Capture the cell that displays the provided text and extract its [X, Y] central coordinate. 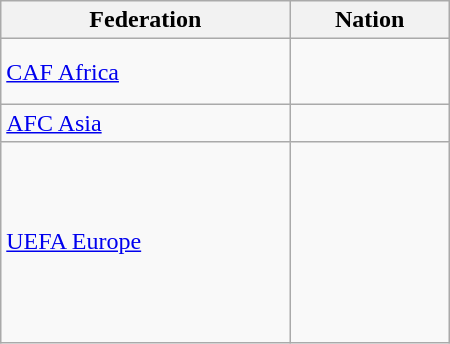
CAF Africa [146, 72]
Federation [146, 20]
UEFA Europe [146, 242]
Nation [370, 20]
AFC Asia [146, 123]
